Identify which cell holds the provided text, then report its (x, y) central coordinate. 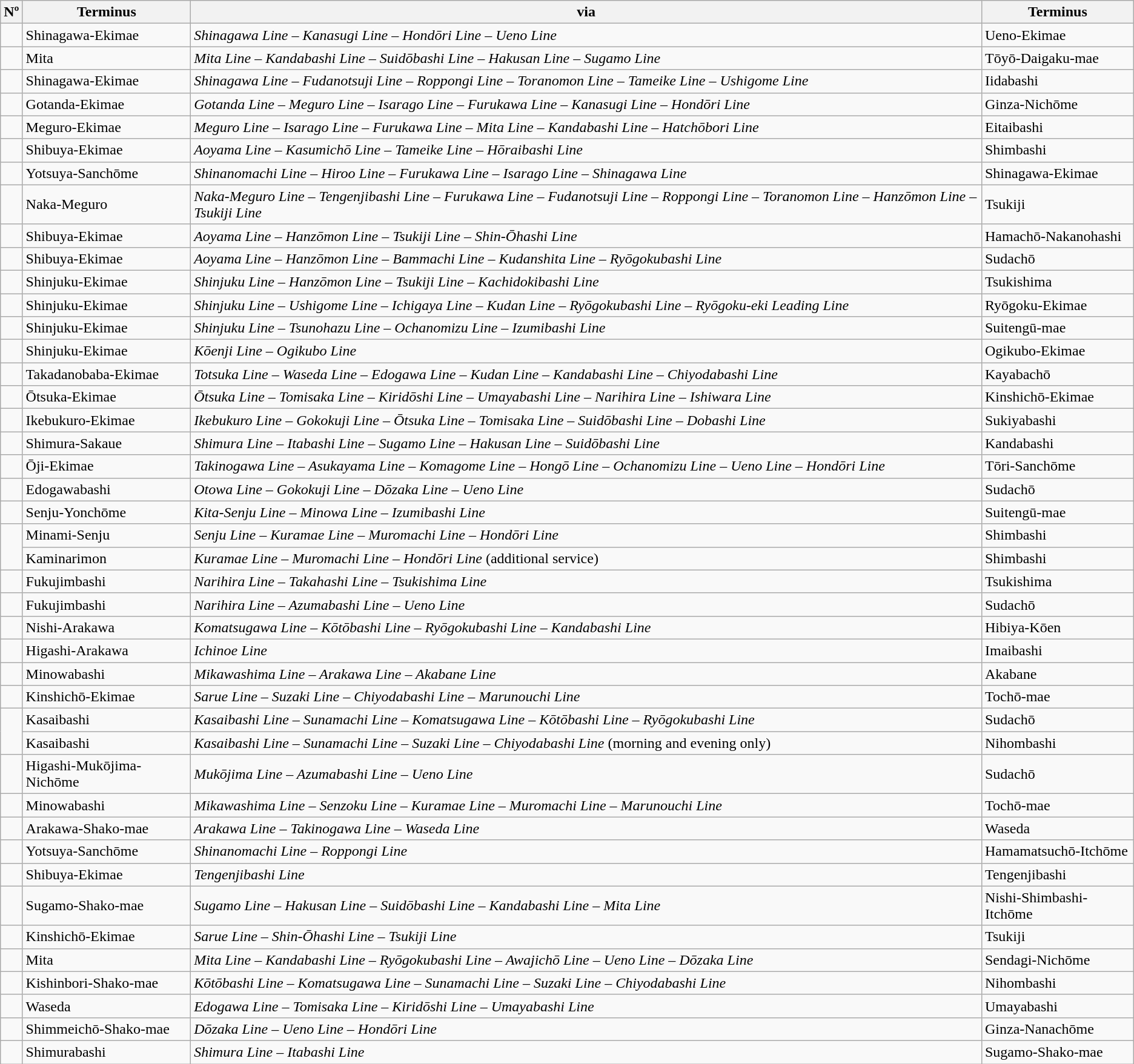
Narihira Line – Takahashi Line – Tsukishima Line (586, 581)
Tōri-Sanchōme (1058, 466)
Aoyama Line – Kasumichō Line – Tameike Line – Hōraibashi Line (586, 150)
Ōji-Ekimae (107, 466)
Kishinbori-Shako-mae (107, 983)
Totsuka Line – Waseda Line – Edogawa Line – Kudan Line – Kandabashi Line – Chiyodabashi Line (586, 374)
Takadanobaba-Ekimae (107, 374)
Sendagi-Nichōme (1058, 960)
Shinagawa Line – Fudanotsuji Line – Roppongi Line – Toranomon Line – Tameike Line – Ushigome Line (586, 81)
Kasaibashi Line – Sunamachi Line – Suzaki Line – Chiyodabashi Line (morning and evening only) (586, 743)
Ginza-Nanachōme (1058, 1029)
Sukiyabashi (1058, 420)
Mikawashima Line – Senzoku Line – Kuramae Line – Muromachi Line – Marunouchi Line (586, 805)
Tengenjibashi (1058, 874)
Iidabashi (1058, 81)
Dōzaka Line – Ueno Line – Hondōri Line (586, 1029)
Naka-Meguro Line – Tengenjibashi Line – Furukawa Line – Fudanotsuji Line – Roppongi Line – Toranomon Line – Hanzōmon Line – Tsukiji Line (586, 205)
Shimura Line – Itabashi Line – Sugamo Line – Hakusan Line – Suidōbashi Line (586, 443)
Hamamatsuchō-Itchōme (1058, 851)
Ikebukuro-Ekimae (107, 420)
Mikawashima Line – Arakawa Line – Akabane Line (586, 674)
Edogawa Line – Tomisaka Line – Kiridōshi Line – Umayabashi Line (586, 1006)
Meguro Line – Isarago Line – Furukawa Line – Mita Line – Kandabashi Line – Hatchōbori Line (586, 127)
Gotanda-Ekimae (107, 104)
Gotanda Line – Meguro Line – Isarago Line – Furukawa Line – Kanasugi Line – Hondōri Line (586, 104)
Shimura Line – Itabashi Line (586, 1052)
Umayabashi (1058, 1006)
Imaibashi (1058, 650)
via (586, 12)
Otowa Line – Gokokuji Line – Dōzaka Line – Ueno Line (586, 489)
Meguro-Ekimae (107, 127)
Kōtōbashi Line – Komatsugawa Line – Sunamachi Line – Suzaki Line – Chiyodabashi Line (586, 983)
Hamachō-Nakanohashi (1058, 236)
Ueno-Ekimae (1058, 35)
Takinogawa Line – Asukayama Line – Komagome Line – Hongō Line – Ochanomizu Line – Ueno Line – Hondōri Line (586, 466)
Ichinoe Line (586, 650)
Kaminarimon (107, 558)
Kasaibashi Line – Sunamachi Line – Komatsugawa Line – Kōtōbashi Line – Ryōgokubashi Line (586, 720)
Mita Line – Kandabashi Line – Suidōbashi Line – Hakusan Line – Sugamo Line (586, 58)
Shinanomachi Line – Roppongi Line (586, 851)
Arakawa-Shako-mae (107, 828)
Arakawa Line – Takinogawa Line – Waseda Line (586, 828)
Shimmeichō-Shako-mae (107, 1029)
Shimura-Sakaue (107, 443)
Sarue Line – Shin-Ōhashi Line – Tsukiji Line (586, 937)
Ogikubo-Ekimae (1058, 351)
Narihira Line – Azumabashi Line – Ueno Line (586, 604)
Tōyō-Daigaku-mae (1058, 58)
Nishi-Shimbashi-Itchōme (1058, 906)
Ōtsuka-Ekimae (107, 397)
Aoyama Line – Hanzōmon Line – Bammachi Line – Kudanshita Line – Ryōgokubashi Line (586, 259)
Ginza-Nichōme (1058, 104)
Shinjuku Line – Hanzōmon Line – Tsukiji Line – Kachidokibashi Line (586, 282)
Ōtsuka Line – Tomisaka Line – Kiridōshi Line – Umayabashi Line – Narihira Line – Ishiwara Line (586, 397)
Kuramae Line – Muromachi Line – Hondōri Line (additional service) (586, 558)
Higashi-Arakawa (107, 650)
Komatsugawa Line – Kōtōbashi Line – Ryōgokubashi Line – Kandabashi Line (586, 627)
Mita Line – Kandabashi Line – Ryōgokubashi Line – Awajichō Line – Ueno Line – Dōzaka Line (586, 960)
Shinagawa Line – Kanasugi Line – Hondōri Line – Ueno Line (586, 35)
Senju Line – Kuramae Line – Muromachi Line – Hondōri Line (586, 535)
Hibiya-Kōen (1058, 627)
Kandabashi (1058, 443)
Ryōgoku-Ekimae (1058, 305)
Shimurabashi (107, 1052)
Tengenjibashi Line (586, 874)
Eitaibashi (1058, 127)
Aoyama Line – Hanzōmon Line – Tsukiji Line – Shin-Ōhashi Line (586, 236)
Senju-Yonchōme (107, 512)
Shinjuku Line – Tsunohazu Line – Ochanomizu Line – Izumibashi Line (586, 328)
Edogawabashi (107, 489)
Kōenji Line – Ogikubo Line (586, 351)
Akabane (1058, 674)
Ikebukuro Line – Gokokuji Line – Ōtsuka Line – Tomisaka Line – Suidōbashi Line – Dobashi Line (586, 420)
Minami-Senju (107, 535)
Kita-Senju Line – Minowa Line – Izumibashi Line (586, 512)
Shinanomachi Line – Hiroo Line – Furukawa Line – Isarago Line – Shinagawa Line (586, 173)
Sarue Line – Suzaki Line – Chiyodabashi Line – Marunouchi Line (586, 697)
Naka-Meguro (107, 205)
Nº (12, 12)
Nishi-Arakawa (107, 627)
Higashi-Mukōjima-Nichōme (107, 774)
Mukōjima Line – Azumabashi Line – Ueno Line (586, 774)
Sugamo Line – Hakusan Line – Suidōbashi Line – Kandabashi Line – Mita Line (586, 906)
Shinjuku Line – Ushigome Line – Ichigaya Line – Kudan Line – Ryōgokubashi Line – Ryōgoku-eki Leading Line (586, 305)
Kayabachō (1058, 374)
